Search for the cell housing the specified text and yield its [X, Y] center coordinate. 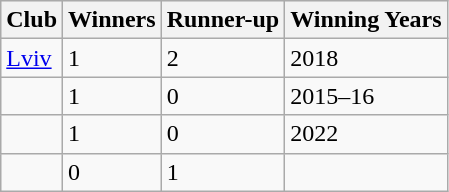
Lviv [32, 58]
2022 [366, 134]
Winners [112, 20]
Winning Years [366, 20]
Club [32, 20]
Runner-up [223, 20]
2018 [366, 58]
2015–16 [366, 96]
2 [223, 58]
